Extract the [X, Y] coordinate from the center of the cell holding the provided text.  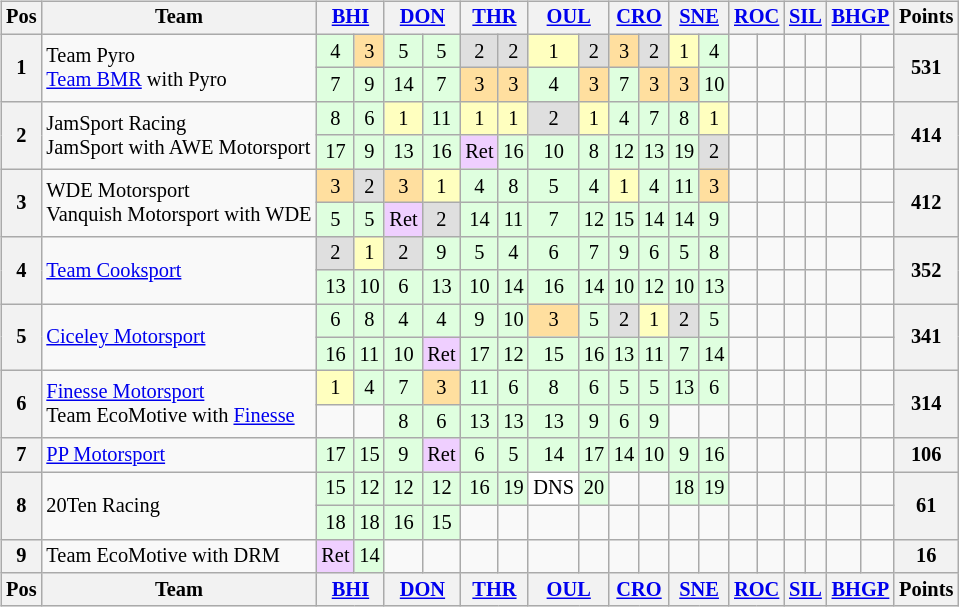
61 [926, 506]
PP Motorsport [178, 455]
Team PyroTeam BMR with Pyro [178, 68]
352 [926, 270]
Finesse MotorsportTeam EcoMotive with Finesse [178, 404]
Ciceley Motorsport [178, 338]
JamSport RacingJamSport with AWE Motorsport [178, 136]
106 [926, 455]
531 [926, 68]
20 [594, 489]
Team EcoMotive with DRM [178, 556]
DNS [553, 489]
412 [926, 202]
414 [926, 136]
314 [926, 404]
WDE MotorsportVanquish Motorsport with WDE [178, 202]
20Ten Racing [178, 506]
341 [926, 338]
Team Cooksport [178, 270]
